Determine the (x, y) coordinate at the center of the cell enclosing the given text.  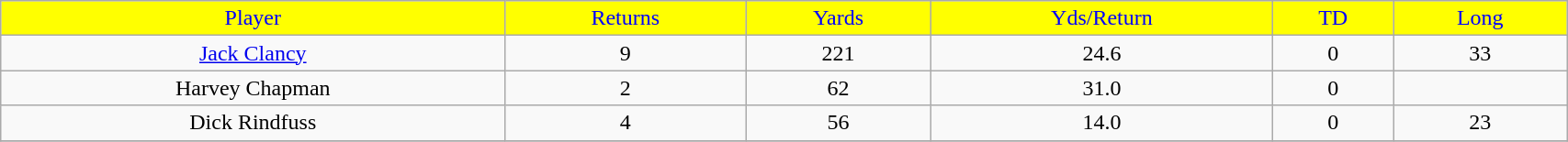
14.0 (1101, 123)
Dick Rindfuss (254, 123)
TD (1333, 18)
Yds/Return (1101, 18)
Yards (839, 18)
62 (839, 88)
33 (1481, 53)
2 (626, 88)
56 (839, 123)
4 (626, 123)
31.0 (1101, 88)
Player (254, 18)
24.6 (1101, 53)
221 (839, 53)
Long (1481, 18)
Harvey Chapman (254, 88)
Jack Clancy (254, 53)
9 (626, 53)
Returns (626, 18)
23 (1481, 123)
